Pinpoint the cell where the given text exists, returning its (X, Y) midpoint coordinate. 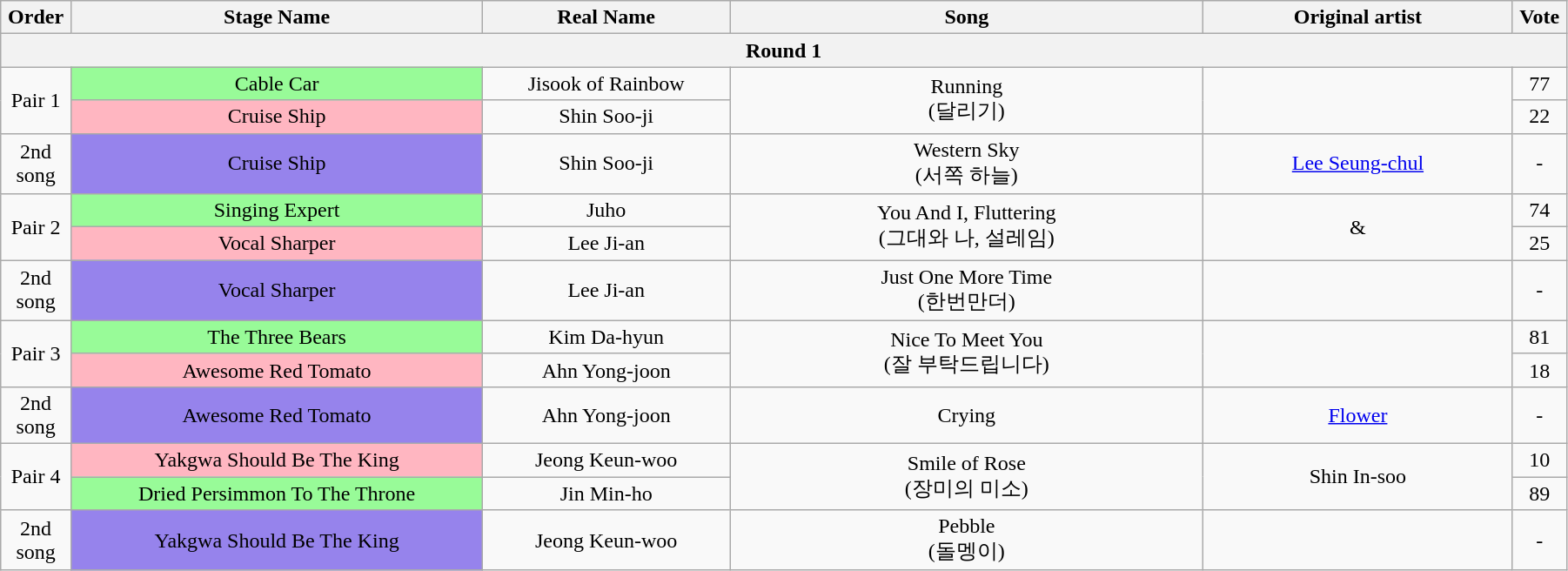
Dried Persimmon To The Throne (277, 494)
Round 1 (784, 50)
Original artist (1357, 17)
Singing Expert (277, 211)
The Three Bears (277, 337)
Lee Seung-chul (1357, 164)
Stage Name (277, 17)
Juho (606, 211)
Nice To Meet You(잘 부탁드립니다) (967, 353)
Song (967, 17)
Shin In-soo (1357, 476)
77 (1540, 84)
18 (1540, 370)
Running(달리기) (967, 100)
Pair 3 (37, 353)
Pebble(돌멩이) (967, 541)
& (1357, 227)
Western Sky(서쪽 하늘) (967, 164)
22 (1540, 117)
74 (1540, 211)
Flower (1357, 414)
25 (1540, 244)
89 (1540, 494)
81 (1540, 337)
Just One More Time(한번만더) (967, 291)
Kim Da-hyun (606, 337)
Pair 1 (37, 100)
Order (37, 17)
Smile of Rose(장미의 미소) (967, 476)
You And I, Fluttering(그대와 나, 설레임) (967, 227)
Vote (1540, 17)
Crying (967, 414)
10 (1540, 460)
Jin Min-ho (606, 494)
Cable Car (277, 84)
Jisook of Rainbow (606, 84)
Pair 2 (37, 227)
Pair 4 (37, 476)
Real Name (606, 17)
